Detect which cell encompasses the target text, then output its [x, y] center coordinate. 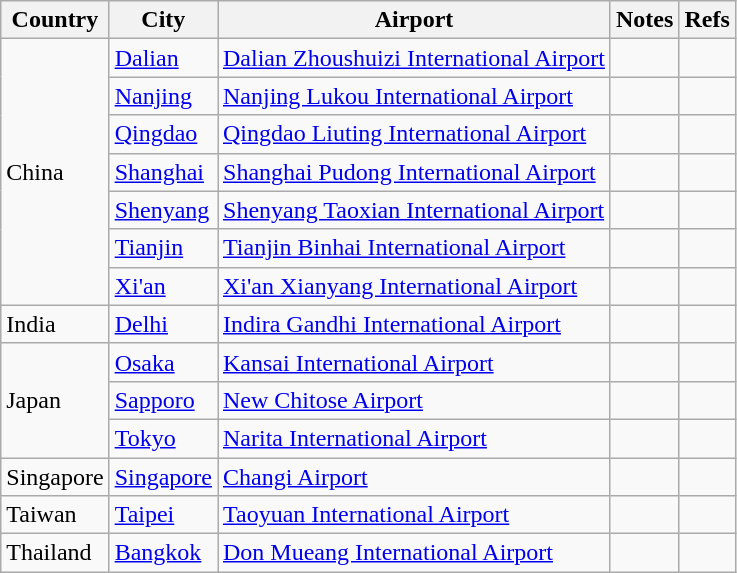
Refs [707, 20]
Bangkok [163, 553]
Japan [55, 400]
Tokyo [163, 438]
Dalian [163, 58]
Country [55, 20]
China [55, 172]
Nanjing Lukou International Airport [414, 96]
Airport [414, 20]
India [55, 324]
Nanjing [163, 96]
Dalian Zhoushuizi International Airport [414, 58]
Delhi [163, 324]
Shenyang [163, 210]
Qingdao [163, 134]
Qingdao Liuting International Airport [414, 134]
Shanghai Pudong International Airport [414, 172]
Notes [644, 20]
Taoyuan International Airport [414, 515]
Indira Gandhi International Airport [414, 324]
Shenyang Taoxian International Airport [414, 210]
New Chitose Airport [414, 400]
Sapporo [163, 400]
Tianjin Binhai International Airport [414, 248]
Don Mueang International Airport [414, 553]
Xi'an [163, 286]
Thailand [55, 553]
Taipei [163, 515]
Narita International Airport [414, 438]
Kansai International Airport [414, 362]
Taiwan [55, 515]
City [163, 20]
Osaka [163, 362]
Changi Airport [414, 477]
Xi'an Xianyang International Airport [414, 286]
Tianjin [163, 248]
Shanghai [163, 172]
